Pinpoint the cell where the given text exists, returning its (X, Y) midpoint coordinate. 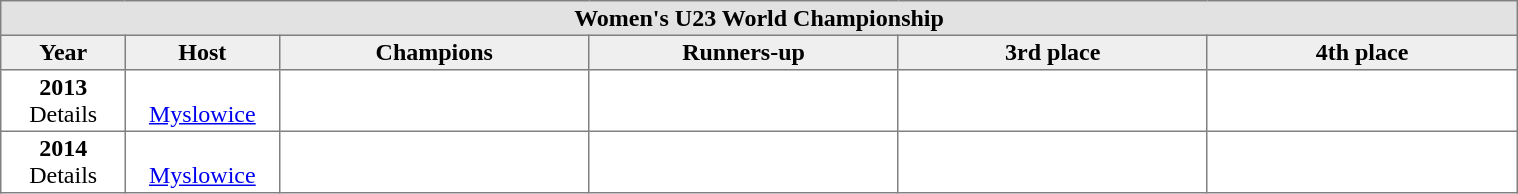
Year (63, 52)
Champions (434, 52)
3rd place (1052, 52)
Host (202, 52)
4th place (1362, 52)
2013 Details (63, 101)
Runners-up (744, 52)
Women's U23 World Championship (758, 18)
2014 Details (63, 162)
